Capture the cell that displays the provided text and extract its (x, y) central coordinate. 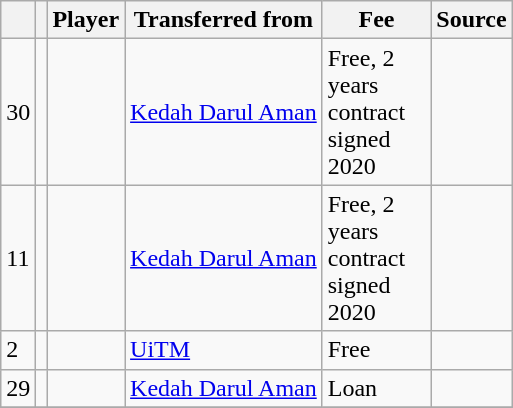
Source (472, 20)
Free (376, 350)
Player (86, 20)
Transferred from (224, 20)
2 (18, 350)
UiTM (224, 350)
11 (18, 258)
Fee (376, 20)
Loan (376, 388)
29 (18, 388)
30 (18, 112)
